Capture the cell that displays the provided text and extract its [X, Y] central coordinate. 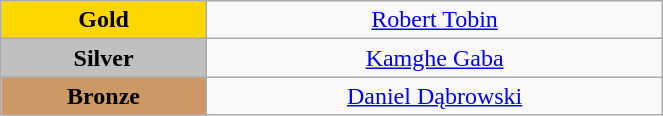
Bronze [104, 96]
Daniel Dąbrowski [434, 96]
Robert Tobin [434, 20]
Silver [104, 58]
Gold [104, 20]
Kamghe Gaba [434, 58]
